Return [x, y] of the center of cell containing provided text 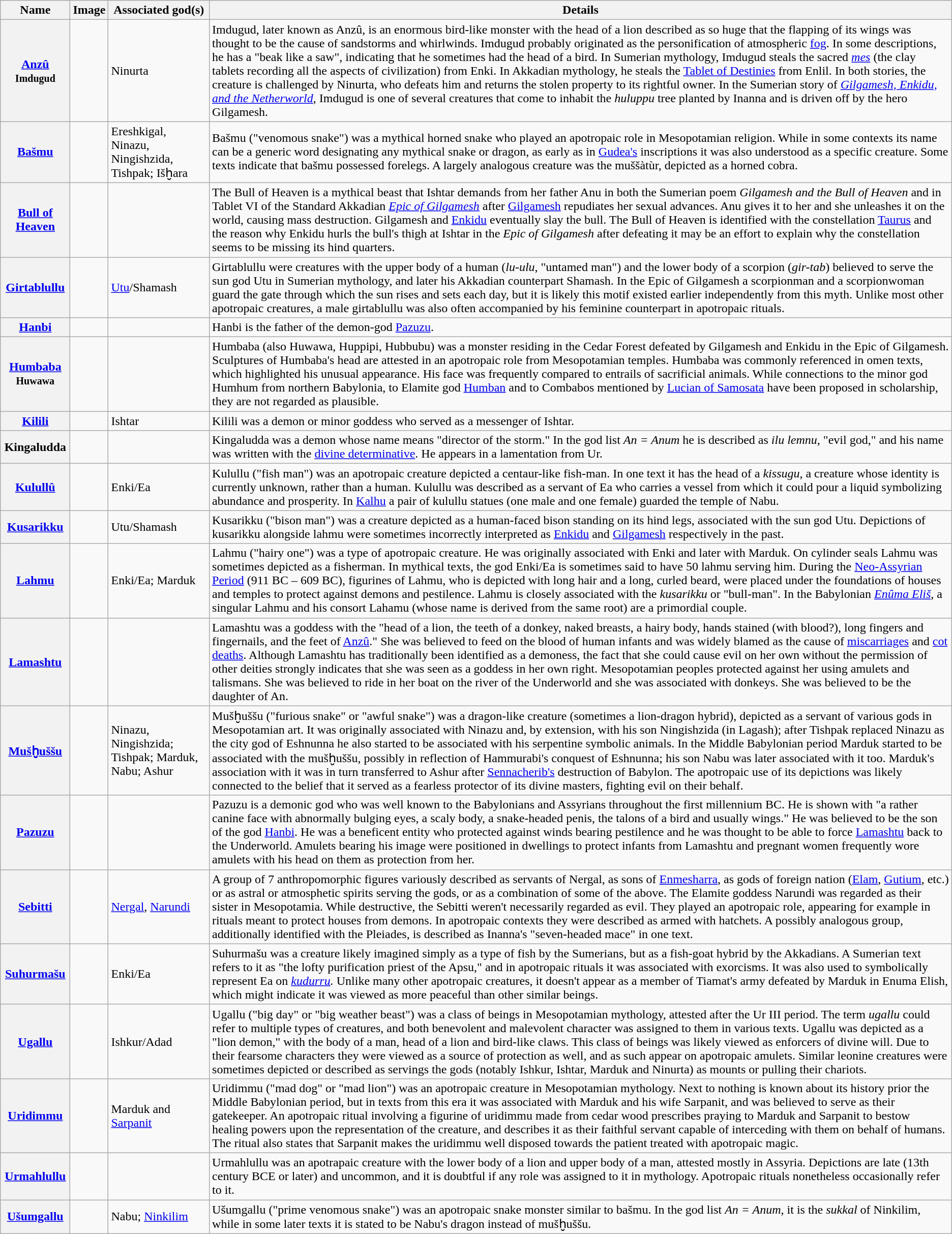
Kilili was a demon or minor goddess who served as a messenger of Ishtar. [581, 421]
Enki/Ea; Marduk [159, 581]
Associated god(s) [159, 10]
Humbaba Huwawa [36, 374]
Hanbi is the father of the demon-god Pazuzu. [581, 327]
Mušḫuššu [36, 750]
Ugallu [36, 1041]
Bašmu [36, 153]
Ninazu, Ningishzida; Tishpak; Marduk, Nabu; Ashur [159, 750]
Bull of Heaven [36, 220]
Lahmu [36, 581]
Ishkur/Adad [159, 1041]
Pazuzu [36, 832]
Urmahlullu [36, 1176]
Ušumgallu [36, 1217]
Uridimmu [36, 1116]
Suhurmašu [36, 974]
Lamashtu [36, 662]
Details [581, 10]
Kingaludda [36, 447]
Image [90, 10]
Girtablullu [36, 288]
Ereshkigal, Ninazu, Ningishzida, Tishpak; Išḫara [159, 153]
Anzû Imdugud [36, 71]
Nabu; Ninkilim [159, 1217]
Ishtar [159, 421]
Marduk and Sarpanit [159, 1116]
Sebitti [36, 907]
Kulullû [36, 487]
Kilili [36, 421]
Name [36, 10]
Nergal, Narundi [159, 907]
Hanbi [36, 327]
Ninurta [159, 71]
Kusarikku [36, 527]
